Identify which cell holds the provided text, then report its [X, Y] central coordinate. 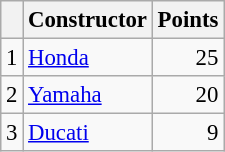
Constructor [88, 20]
1 [12, 58]
Honda [88, 58]
2 [12, 95]
Yamaha [88, 95]
20 [188, 95]
9 [188, 133]
25 [188, 58]
Ducati [88, 133]
3 [12, 133]
Points [188, 20]
